Pinpoint the cell where the given text exists, returning its (x, y) midpoint coordinate. 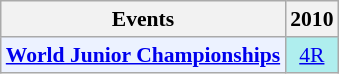
World Junior Championships (143, 55)
4R (312, 55)
2010 (312, 19)
Events (143, 19)
